Return (x, y) of the center of cell containing provided text 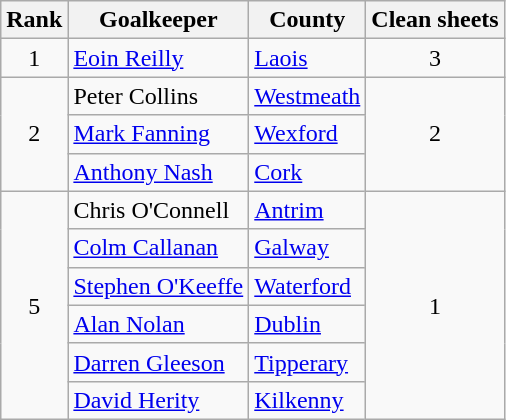
Anthony Nash (158, 172)
Galway (308, 248)
Clean sheets (435, 20)
County (308, 20)
Westmeath (308, 96)
Mark Fanning (158, 134)
Dublin (308, 324)
Peter Collins (158, 96)
Wexford (308, 134)
David Herity (158, 400)
Eoin Reilly (158, 58)
5 (34, 305)
Waterford (308, 286)
Colm Callanan (158, 248)
Antrim (308, 210)
Tipperary (308, 362)
Laois (308, 58)
Kilkenny (308, 400)
Alan Nolan (158, 324)
Cork (308, 172)
Rank (34, 20)
3 (435, 58)
Goalkeeper (158, 20)
Stephen O'Keeffe (158, 286)
Darren Gleeson (158, 362)
Chris O'Connell (158, 210)
